Identify which cell holds the provided text, then report its [x, y] central coordinate. 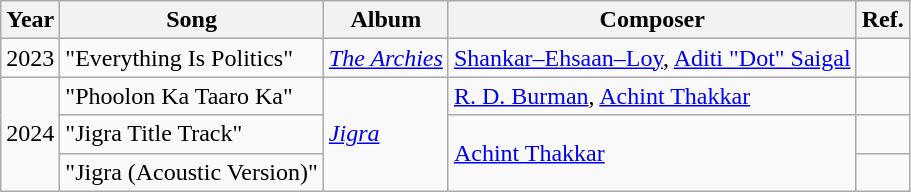
2024 [30, 134]
"Phoolon Ka Taaro Ka" [192, 96]
Achint Thakkar [652, 153]
Jigra [386, 134]
The Archies [386, 58]
"Jigra (Acoustic Version)" [192, 172]
Shankar–Ehsaan–Loy, Aditi "Dot" Saigal [652, 58]
R. D. Burman, Achint Thakkar [652, 96]
Ref. [882, 20]
Year [30, 20]
Song [192, 20]
"Jigra Title Track" [192, 134]
"Everything Is Politics" [192, 58]
Album [386, 20]
Composer [652, 20]
2023 [30, 58]
